Return (x, y) of the center of cell containing provided text 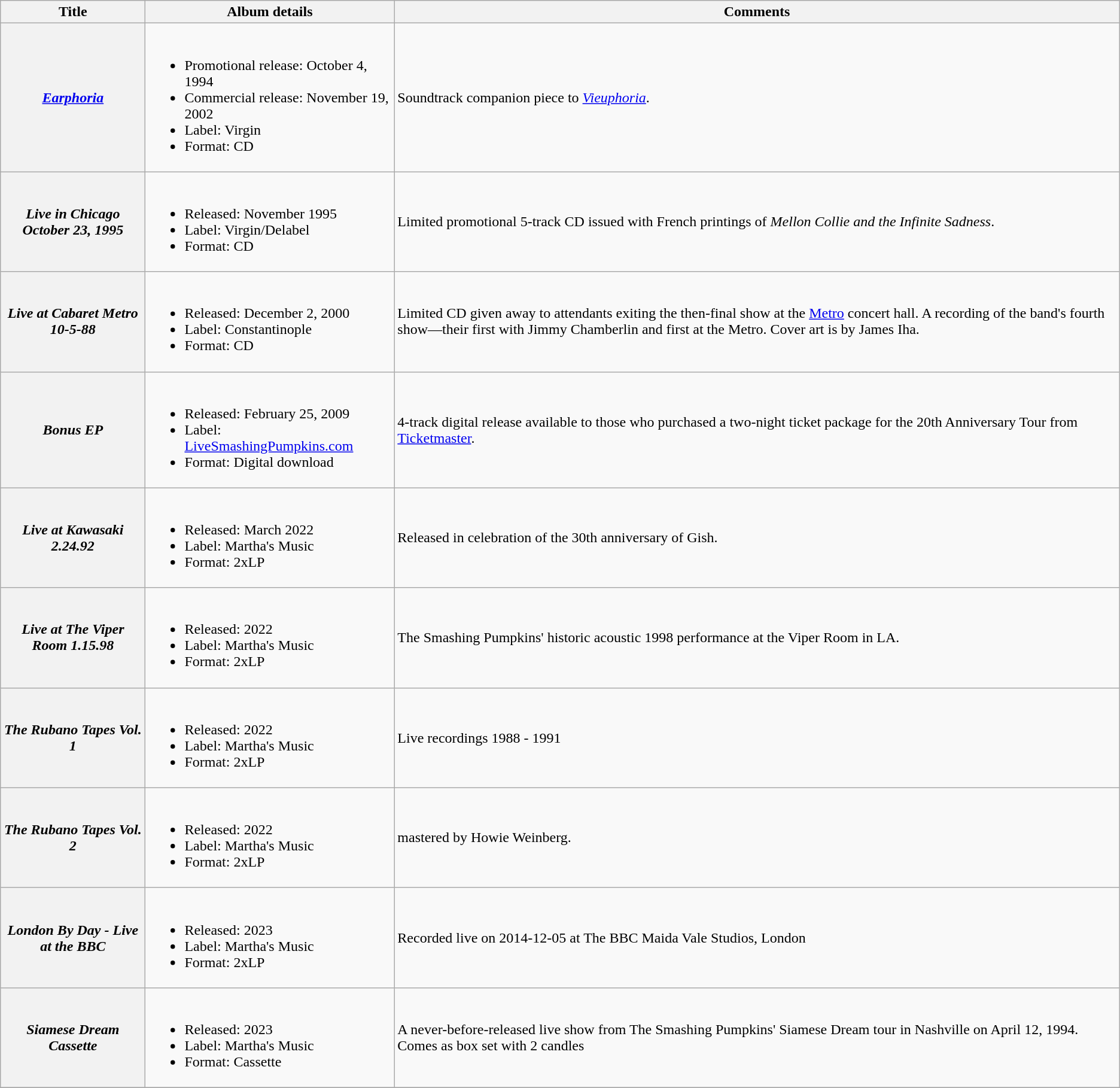
Promotional release: October 4, 1994Commercial release: November 19, 2002Label: VirginFormat: CD (270, 98)
Live at Cabaret Metro 10-5-88 (73, 322)
Released: March 2022Label: Martha's MusicFormat: 2xLP (270, 537)
Released: 2023Label: Martha's MusicFormat: Cassette (270, 1038)
A never-before-released live show from The Smashing Pumpkins' Siamese Dream tour in Nashville on April 12, 1994. Comes as box set with 2 candles (757, 1038)
Released: 2023Label: Martha's MusicFormat: 2xLP (270, 937)
4-track digital release available to those who purchased a two-night ticket package for the 20th Anniversary Tour from Ticketmaster. (757, 430)
Released in celebration of the 30th anniversary of Gish. (757, 537)
Live in Chicago October 23, 1995 (73, 221)
Album details (270, 12)
London By Day - Live at the BBC (73, 937)
Siamese Dream Cassette (73, 1038)
The Smashing Pumpkins' historic acoustic 1998 performance at the Viper Room in LA. (757, 638)
Limited promotional 5-track CD issued with French printings of Mellon Collie and the Infinite Sadness. (757, 221)
mastered by Howie Weinberg. (757, 838)
Soundtrack companion piece to Vieuphoria. (757, 98)
Released: February 25, 2009Label: LiveSmashingPumpkins.comFormat: Digital download (270, 430)
Live at Kawasaki 2.24.92 (73, 537)
Released: November 1995Label: Virgin/DelabelFormat: CD (270, 221)
Title (73, 12)
Bonus EP (73, 430)
Live recordings 1988 - 1991 (757, 737)
Comments (757, 12)
The Rubano Tapes Vol. 1 (73, 737)
Earphoria (73, 98)
Released: December 2, 2000Label: ConstantinopleFormat: CD (270, 322)
Live at The Viper Room 1.15.98 (73, 638)
Recorded live on 2014-12-05 at The BBC Maida Vale Studios, London (757, 937)
The Rubano Tapes Vol. 2 (73, 838)
